Return the [x, y] coordinate for the center point of the cell that contains the specified text.  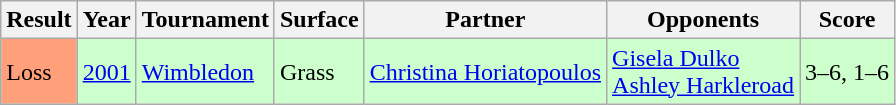
Partner [485, 20]
Result [39, 20]
Loss [39, 72]
3–6, 1–6 [848, 72]
2001 [106, 72]
Tournament [205, 20]
Opponents [704, 20]
Gisela Dulko Ashley Harkleroad [704, 72]
Grass [319, 72]
Score [848, 20]
Year [106, 20]
Wimbledon [205, 72]
Surface [319, 20]
Christina Horiatopoulos [485, 72]
